Provide the [x, y] coordinate of the cell's center where the given text is located.  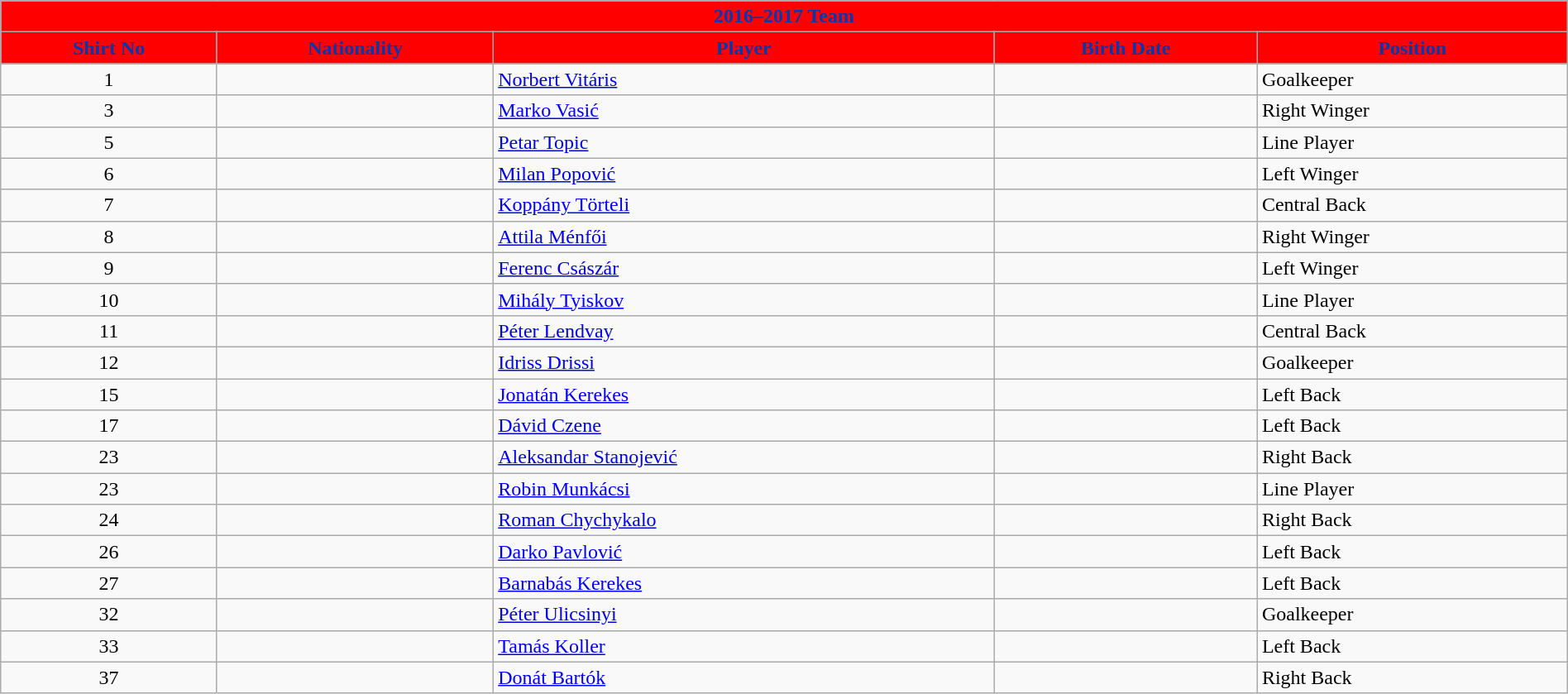
Birth Date [1126, 48]
12 [109, 362]
Aleksandar Stanojević [744, 457]
Ferenc Császár [744, 268]
Péter Ulicsinyi [744, 615]
Milan Popović [744, 174]
6 [109, 174]
24 [109, 520]
Dávid Czene [744, 426]
1 [109, 79]
9 [109, 268]
Robin Munkácsi [744, 489]
8 [109, 237]
Barnabás Kerekes [744, 583]
Nationality [355, 48]
Attila Ménfői [744, 237]
5 [109, 142]
Norbert Vitáris [744, 79]
Idriss Drissi [744, 362]
27 [109, 583]
33 [109, 646]
Koppány Törteli [744, 205]
Tamás Koller [744, 646]
32 [109, 615]
Jonatán Kerekes [744, 395]
Position [1413, 48]
Marko Vasić [744, 111]
Péter Lendvay [744, 331]
2016–2017 Team [784, 17]
11 [109, 331]
26 [109, 552]
3 [109, 111]
Roman Chychykalo [744, 520]
17 [109, 426]
Shirt No [109, 48]
Donát Bartók [744, 677]
Player [744, 48]
37 [109, 677]
Petar Topic [744, 142]
Darko Pavlović [744, 552]
10 [109, 299]
Mihály Tyiskov [744, 299]
15 [109, 395]
7 [109, 205]
